Output the (X, Y) coordinate of the center of the cell containing the given text.  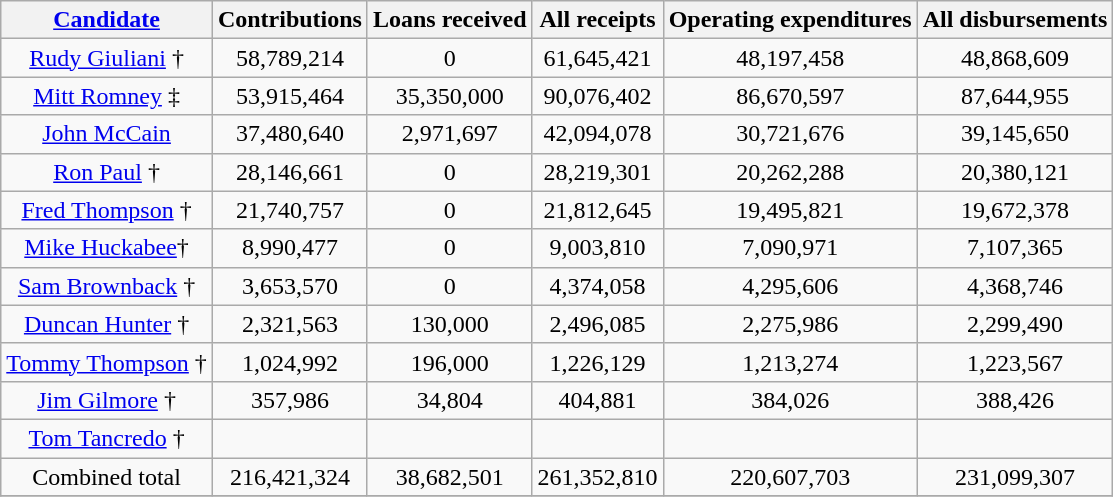
21,740,757 (290, 210)
42,094,078 (598, 134)
Mike Huckabee† (107, 248)
39,145,650 (1015, 134)
357,986 (290, 400)
Ron Paul † (107, 172)
Operating expenditures (790, 20)
61,645,421 (598, 58)
John McCain (107, 134)
1,024,992 (290, 362)
261,352,810 (598, 477)
28,219,301 (598, 172)
48,868,609 (1015, 58)
Tommy Thompson † (107, 362)
3,653,570 (290, 286)
4,295,606 (790, 286)
8,990,477 (290, 248)
9,003,810 (598, 248)
2,971,697 (450, 134)
196,000 (450, 362)
90,076,402 (598, 96)
Candidate (107, 20)
1,223,567 (1015, 362)
220,607,703 (790, 477)
388,426 (1015, 400)
4,374,058 (598, 286)
87,644,955 (1015, 96)
All receipts (598, 20)
Loans received (450, 20)
404,881 (598, 400)
Duncan Hunter † (107, 324)
4,368,746 (1015, 286)
21,812,645 (598, 210)
All disbursements (1015, 20)
Contributions (290, 20)
35,350,000 (450, 96)
Mitt Romney ‡ (107, 96)
Tom Tancredo † (107, 438)
20,262,288 (790, 172)
130,000 (450, 324)
48,197,458 (790, 58)
19,672,378 (1015, 210)
20,380,121 (1015, 172)
Rudy Giuliani † (107, 58)
Sam Brownback † (107, 286)
7,107,365 (1015, 248)
2,496,085 (598, 324)
53,915,464 (290, 96)
1,213,274 (790, 362)
34,804 (450, 400)
Jim Gilmore † (107, 400)
1,226,129 (598, 362)
37,480,640 (290, 134)
2,275,986 (790, 324)
2,321,563 (290, 324)
2,299,490 (1015, 324)
58,789,214 (290, 58)
28,146,661 (290, 172)
38,682,501 (450, 477)
19,495,821 (790, 210)
7,090,971 (790, 248)
86,670,597 (790, 96)
Combined total (107, 477)
384,026 (790, 400)
Fred Thompson † (107, 210)
30,721,676 (790, 134)
231,099,307 (1015, 477)
216,421,324 (290, 477)
